Find where the given text appears and provide that cell's center as (X, Y) coordinate. 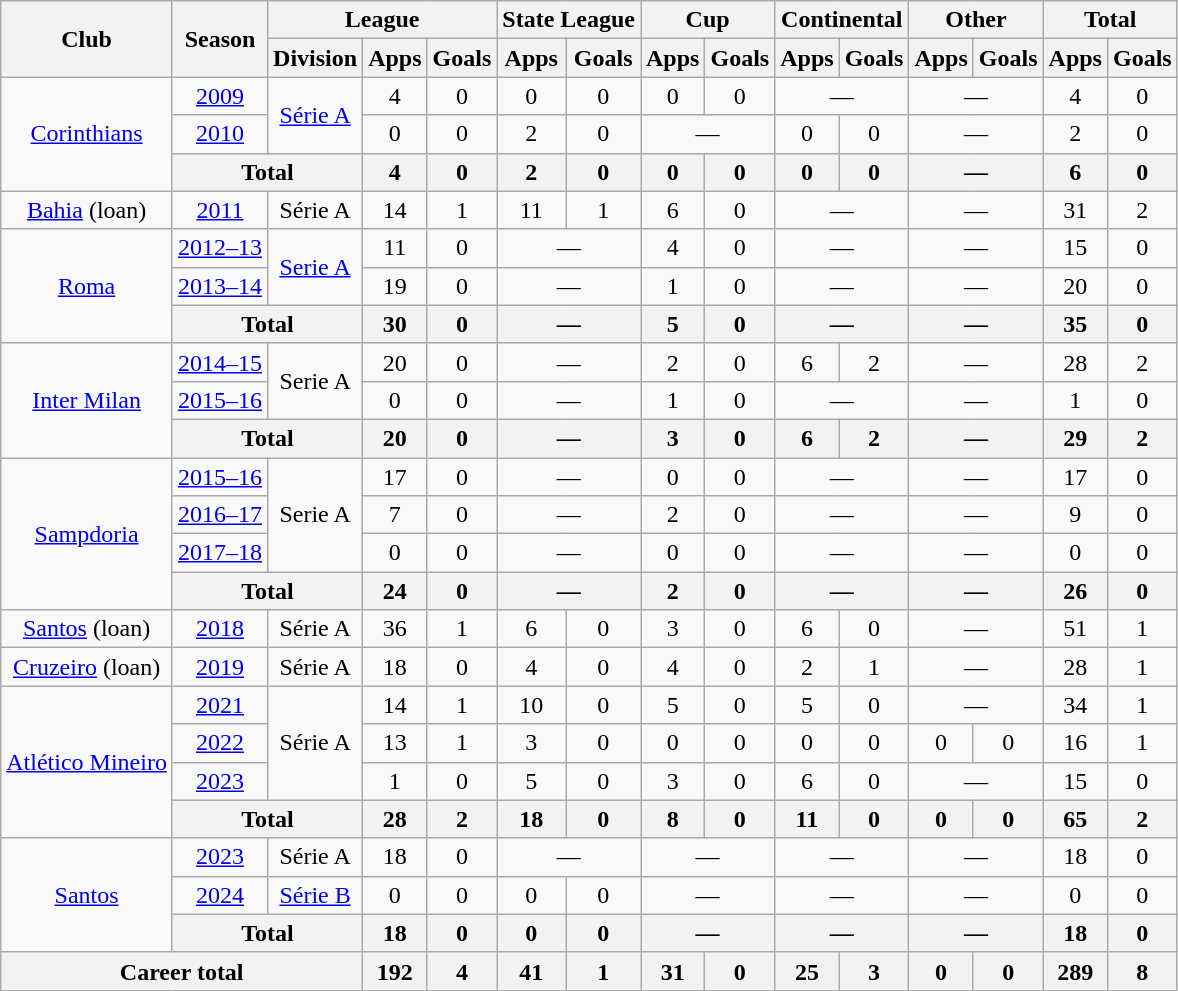
65 (1075, 819)
192 (395, 971)
35 (1075, 324)
34 (1075, 705)
Corinthians (87, 134)
Série B (316, 895)
2019 (220, 667)
Career total (182, 971)
13 (395, 743)
Season (220, 39)
29 (1075, 438)
19 (395, 286)
Bahia (loan) (87, 210)
2011 (220, 210)
Division (316, 58)
Continental (842, 20)
Santos (87, 895)
36 (395, 629)
9 (1075, 515)
State League (569, 20)
2018 (220, 629)
2021 (220, 705)
Cruzeiro (loan) (87, 667)
41 (532, 971)
2017–18 (220, 553)
Atlético Mineiro (87, 762)
2012–13 (220, 248)
30 (395, 324)
Other (976, 20)
26 (1075, 591)
25 (807, 971)
Sampdoria (87, 534)
2016–17 (220, 515)
7 (395, 515)
League (382, 20)
Santos (loan) (87, 629)
2014–15 (220, 362)
10 (532, 705)
51 (1075, 629)
16 (1075, 743)
289 (1075, 971)
Cup (707, 20)
2013–14 (220, 286)
2024 (220, 895)
24 (395, 591)
2010 (220, 134)
Club (87, 39)
Inter Milan (87, 400)
2022 (220, 743)
Roma (87, 286)
2009 (220, 96)
